Capture the cell that displays the provided text and extract its (X, Y) central coordinate. 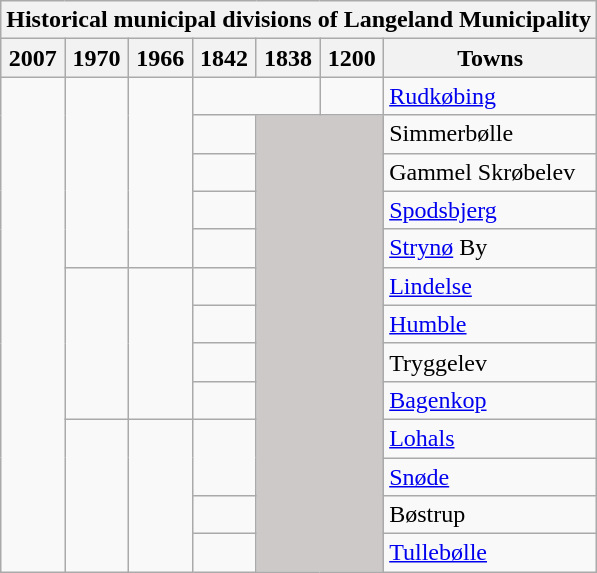
Lohals (490, 438)
Strynø By (490, 248)
Lindelse (490, 286)
Humble (490, 324)
Bøstrup (490, 515)
2007 (33, 58)
1842 (224, 58)
Spodsbjerg (490, 210)
Simmerbølle (490, 134)
1838 (288, 58)
1966 (160, 58)
Towns (490, 58)
Snøde (490, 477)
1200 (352, 58)
1970 (97, 58)
Gammel Skrøbelev (490, 172)
Historical municipal divisions of Langeland Municipality (299, 20)
Bagenkop (490, 400)
Tryggelev (490, 362)
Tullebølle (490, 553)
Rudkøbing (490, 96)
